Identify which cell holds the provided text, then report its (X, Y) central coordinate. 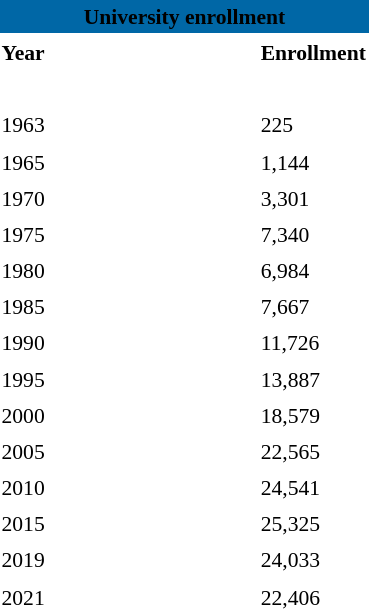
25,325 (314, 524)
1980 (128, 270)
1965 (128, 162)
2005 (128, 452)
13,887 (314, 378)
7,340 (314, 234)
1990 (128, 342)
1995 (128, 378)
1975 (128, 234)
2010 (128, 488)
Year (128, 52)
2015 (128, 524)
22,565 (314, 452)
7,667 (314, 306)
1970 (128, 198)
3,301 (314, 198)
1,144 (314, 162)
Enrollment (314, 52)
1963 (128, 126)
1985 (128, 306)
11,726 (314, 342)
24,033 (314, 560)
24,541 (314, 488)
18,579 (314, 416)
225 (314, 126)
2019 (128, 560)
2000 (128, 416)
6,984 (314, 270)
University enrollment (184, 16)
